Determine the (x, y) coordinate at the center of the cell enclosing the given text.  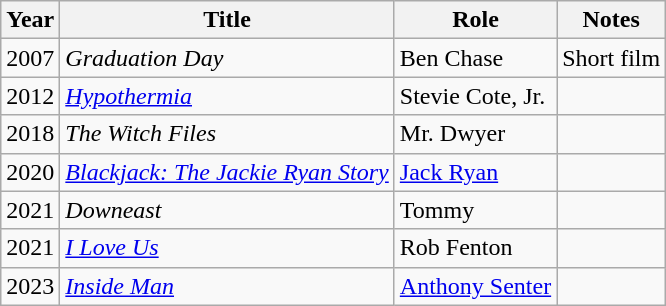
Title (227, 20)
Stevie Cote, Jr. (475, 96)
The Witch Files (227, 134)
Notes (612, 20)
2023 (30, 286)
Jack Ryan (475, 172)
Inside Man (227, 286)
Short film (612, 58)
2007 (30, 58)
I Love Us (227, 248)
Role (475, 20)
Rob Fenton (475, 248)
2012 (30, 96)
Anthony Senter (475, 286)
Year (30, 20)
Ben Chase (475, 58)
Mr. Dwyer (475, 134)
Blackjack: The Jackie Ryan Story (227, 172)
2020 (30, 172)
Graduation Day (227, 58)
Hypothermia (227, 96)
Tommy (475, 210)
2018 (30, 134)
Downeast (227, 210)
